Extract the [X, Y] coordinate from the center of the cell holding the provided text.  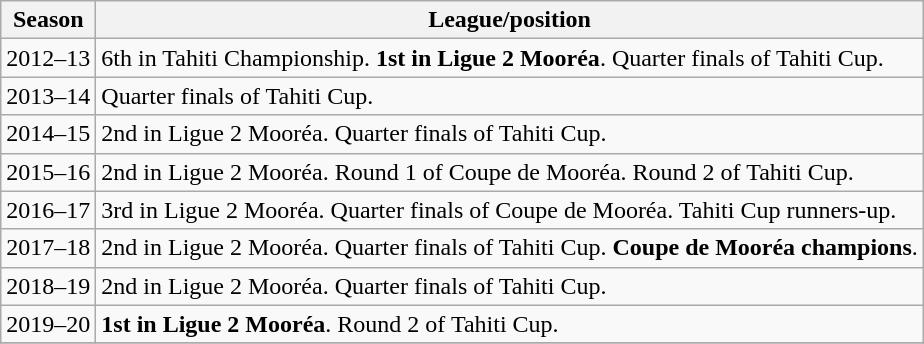
2nd in Ligue 2 Mooréa. Quarter finals of Tahiti Cup. Coupe de Mooréa champions. [510, 248]
2012–13 [48, 58]
2014–15 [48, 134]
2nd in Ligue 2 Mooréa. Round 1 of Coupe de Mooréa. Round 2 of Tahiti Cup. [510, 172]
1st in Ligue 2 Mooréa. Round 2 of Tahiti Cup. [510, 324]
2015–16 [48, 172]
2013–14 [48, 96]
League/position [510, 20]
Quarter finals of Tahiti Cup. [510, 96]
2019–20 [48, 324]
6th in Tahiti Championship. 1st in Ligue 2 Mooréa. Quarter finals of Tahiti Cup. [510, 58]
2016–17 [48, 210]
3rd in Ligue 2 Mooréa. Quarter finals of Coupe de Mooréa. Tahiti Cup runners-up. [510, 210]
2018–19 [48, 286]
2017–18 [48, 248]
Season [48, 20]
